Capture the cell that displays the provided text and extract its [x, y] central coordinate. 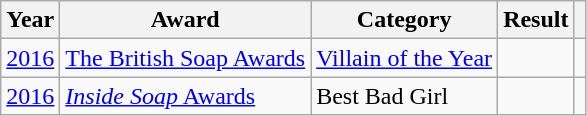
Category [404, 20]
Villain of the Year [404, 58]
Best Bad Girl [404, 96]
Year [30, 20]
Inside Soap Awards [186, 96]
Award [186, 20]
Result [536, 20]
The British Soap Awards [186, 58]
